For the text-containing cell, return its midpoint in [X, Y] coordinate format. 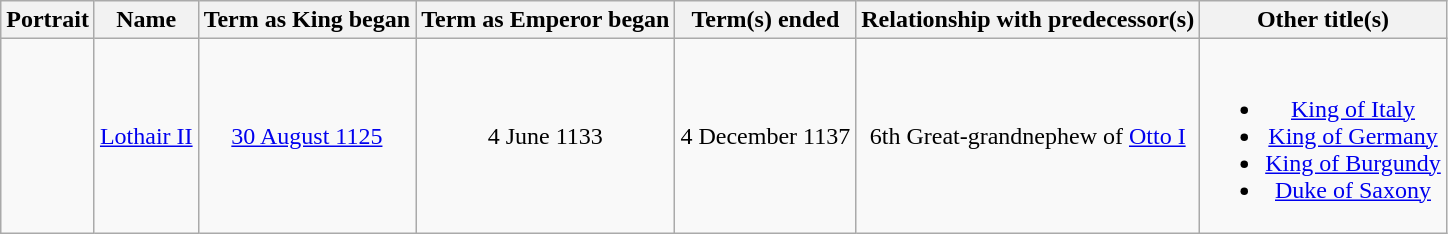
Portrait [48, 20]
Term(s) ended [766, 20]
6th Great-grandnephew of Otto I [1028, 136]
Other title(s) [1324, 20]
4 June 1133 [546, 136]
Lothair II [146, 136]
4 December 1137 [766, 136]
30 August 1125 [307, 136]
Relationship with predecessor(s) [1028, 20]
Term as Emperor began [546, 20]
Term as King began [307, 20]
Name [146, 20]
King of ItalyKing of GermanyKing of BurgundyDuke of Saxony [1324, 136]
